From the cell containing the given text, extract its center point as (x, y) coordinate. 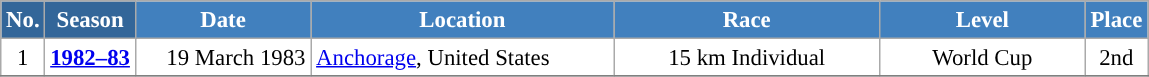
2nd (1116, 58)
1982–83 (90, 58)
Location (462, 20)
Race (747, 20)
Level (982, 20)
15 km Individual (747, 58)
1 (23, 58)
World Cup (982, 58)
Anchorage, United States (462, 58)
19 March 1983 (223, 58)
Date (223, 20)
Place (1116, 20)
No. (23, 20)
Season (90, 20)
